Determine the (x, y) coordinate at the center of the cell enclosing the given text.  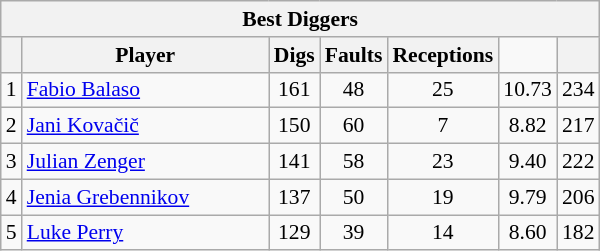
14 (442, 233)
161 (294, 90)
7 (442, 126)
222 (578, 162)
23 (442, 162)
1 (12, 90)
8.82 (528, 126)
141 (294, 162)
2 (12, 126)
217 (578, 126)
Digs (294, 55)
Best Diggers (300, 19)
10.73 (528, 90)
9.40 (528, 162)
50 (354, 197)
Luke Perry (146, 233)
39 (354, 233)
206 (578, 197)
5 (12, 233)
Jani Kovačič (146, 126)
Faults (354, 55)
19 (442, 197)
Receptions (442, 55)
129 (294, 233)
9.79 (528, 197)
Jenia Grebennikov (146, 197)
60 (354, 126)
58 (354, 162)
Fabio Balaso (146, 90)
8.60 (528, 233)
4 (12, 197)
150 (294, 126)
48 (354, 90)
Player (146, 55)
25 (442, 90)
Julian Zenger (146, 162)
3 (12, 162)
137 (294, 197)
182 (578, 233)
234 (578, 90)
